Capture the cell that displays the provided text and extract its (x, y) central coordinate. 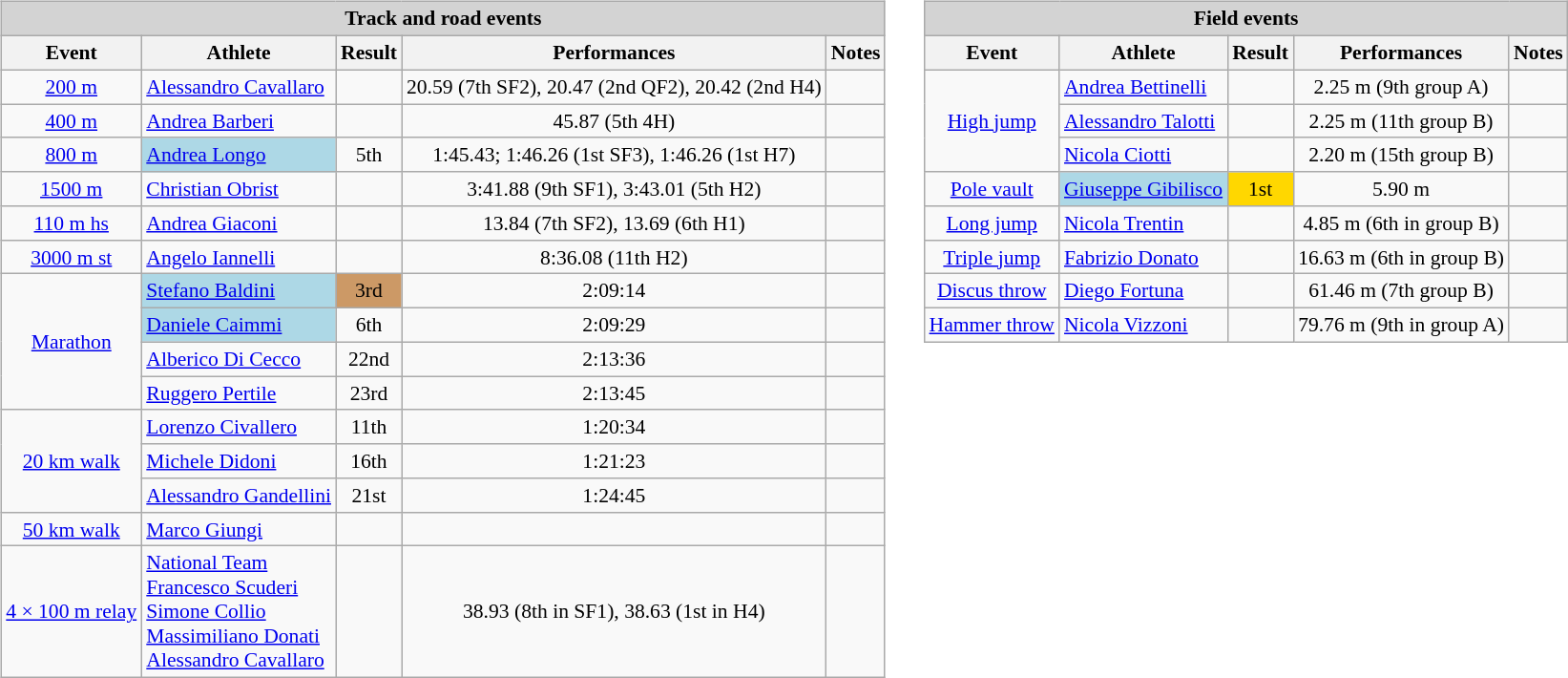
38.93 (8th in SF1), 38.63 (1st in H4) (615, 612)
Field events (1246, 19)
Long jump (993, 223)
79.76 m (9th in group A) (1401, 325)
3rd (368, 291)
2:09:14 (615, 291)
Lorenzo Civallero (239, 427)
Track and road events (443, 19)
50 km walk (71, 529)
4.85 m (6th in group B) (1401, 223)
45.87 (5th 4H) (615, 121)
2.25 m (9th group A) (1401, 87)
16.63 m (6th in group B) (1401, 257)
23rd (368, 393)
2:13:36 (615, 359)
5th (368, 155)
1:21:23 (615, 461)
Nicola Trentin (1143, 223)
16th (368, 461)
Marco Giungi (239, 529)
Alessandro Talotti (1143, 121)
Diego Fortuna (1143, 291)
Andrea Barberi (239, 121)
Daniele Caimmi (239, 325)
400 m (71, 121)
1:24:45 (615, 496)
Alessandro Cavallaro (239, 87)
Marathon (71, 342)
800 m (71, 155)
2:09:29 (615, 325)
High jump (993, 120)
Stefano Baldini (239, 291)
1:20:34 (615, 427)
Hammer throw (993, 325)
3:41.88 (9th SF1), 3:43.01 (5th H2) (615, 189)
1:45.43; 1:46.26 (1st SF3), 1:46.26 (1st H7) (615, 155)
Alessandro Gandellini (239, 496)
Giuseppe Gibilisco (1143, 189)
Fabrizio Donato (1143, 257)
110 m hs (71, 223)
Andrea Giaconi (239, 223)
22nd (368, 359)
Nicola Ciotti (1143, 155)
1500 m (71, 189)
2.25 m (11th group B) (1401, 121)
8:36.08 (11th H2) (615, 257)
Ruggero Pertile (239, 393)
Alberico Di Cecco (239, 359)
Pole vault (993, 189)
Andrea Bettinelli (1143, 87)
Discus throw (993, 291)
5.90 m (1401, 189)
Nicola Vizzoni (1143, 325)
200 m (71, 87)
61.46 m (7th group B) (1401, 291)
20.59 (7th SF2), 20.47 (2nd QF2), 20.42 (2nd H4) (615, 87)
Triple jump (993, 257)
1st (1260, 189)
6th (368, 325)
20 km walk (71, 460)
4 × 100 m relay (71, 612)
2.20 m (15th group B) (1401, 155)
Michele Didoni (239, 461)
Angelo Iannelli (239, 257)
Andrea Longo (239, 155)
National TeamFrancesco ScuderiSimone CollioMassimiliano DonatiAlessandro Cavallaro (239, 612)
21st (368, 496)
2:13:45 (615, 393)
Christian Obrist (239, 189)
11th (368, 427)
13.84 (7th SF2), 13.69 (6th H1) (615, 223)
3000 m st (71, 257)
